Extract the [x, y] coordinate from the center of the cell holding the provided text.  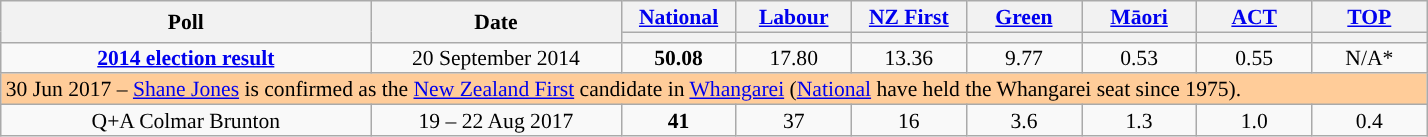
13.36 [908, 58]
0.4 [1370, 120]
TOP [1370, 16]
N/A* [1370, 58]
National [678, 16]
3.6 [1024, 120]
1.3 [1140, 120]
Q+A Colmar Brunton [186, 120]
Date [496, 22]
1.0 [1254, 120]
41 [678, 120]
Labour [794, 16]
Poll [186, 22]
Green [1024, 16]
20 September 2014 [496, 58]
16 [908, 120]
0.53 [1140, 58]
9.77 [1024, 58]
0.55 [1254, 58]
NZ First [908, 16]
Māori [1140, 16]
17.80 [794, 58]
19 – 22 Aug 2017 [496, 120]
ACT [1254, 16]
50.08 [678, 58]
30 Jun 2017 – Shane Jones is confirmed as the New Zealand First candidate in Whangarei (National have held the Whangarei seat since 1975). [714, 90]
37 [794, 120]
2014 election result [186, 58]
